Capture the cell that displays the provided text and extract its [X, Y] central coordinate. 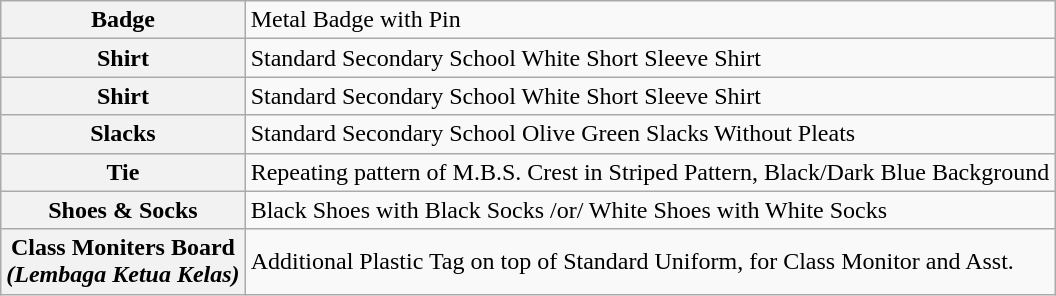
Slacks [123, 134]
Tie [123, 172]
Class Moniters Board(Lembaga Ketua Kelas) [123, 262]
Badge [123, 20]
Shoes & Socks [123, 210]
Additional Plastic Tag on top of Standard Uniform, for Class Monitor and Asst. [650, 262]
Repeating pattern of M.B.S. Crest in Striped Pattern, Black/Dark Blue Background [650, 172]
Metal Badge with Pin [650, 20]
Standard Secondary School Olive Green Slacks Without Pleats [650, 134]
Black Shoes with Black Socks /or/ White Shoes with White Socks [650, 210]
